Output the (X, Y) coordinate of the center of the cell containing the given text.  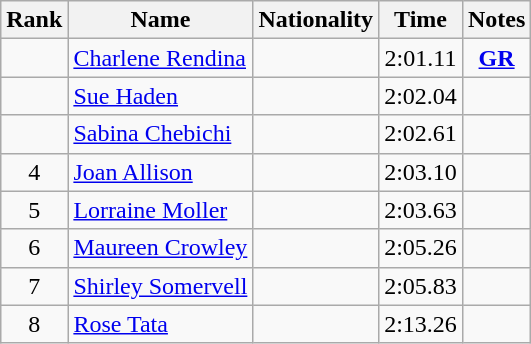
2:13.26 (421, 324)
Sue Haden (160, 96)
2:01.11 (421, 58)
Shirley Somervell (160, 286)
Sabina Chebichi (160, 134)
Charlene Rendina (160, 58)
Name (160, 20)
4 (34, 172)
6 (34, 248)
Notes (496, 20)
2:02.04 (421, 96)
2:02.61 (421, 134)
Joan Allison (160, 172)
Rose Tata (160, 324)
5 (34, 210)
8 (34, 324)
2:05.26 (421, 248)
Time (421, 20)
2:05.83 (421, 286)
Lorraine Moller (160, 210)
2:03.10 (421, 172)
Maureen Crowley (160, 248)
7 (34, 286)
Nationality (316, 20)
2:03.63 (421, 210)
GR (496, 58)
Rank (34, 20)
